Output the (X, Y) coordinate of the center of the cell containing the given text.  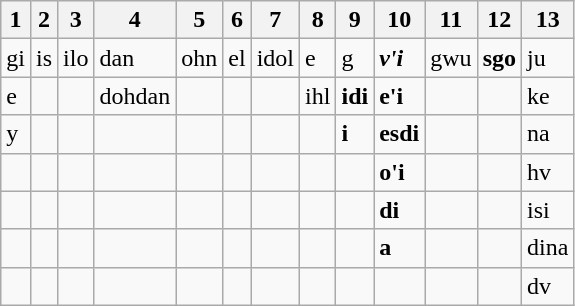
2 (44, 20)
v'i (400, 58)
ju (548, 58)
is (44, 58)
isi (548, 210)
9 (355, 20)
dan (135, 58)
dohdan (135, 96)
ilo (76, 58)
y (16, 134)
7 (275, 20)
6 (237, 20)
ihl (318, 96)
g (355, 58)
11 (451, 20)
esdi (400, 134)
4 (135, 20)
ke (548, 96)
idi (355, 96)
dina (548, 248)
gi (16, 58)
a (400, 248)
i (355, 134)
di (400, 210)
hv (548, 172)
el (237, 58)
8 (318, 20)
na (548, 134)
ohn (200, 58)
idol (275, 58)
o'i (400, 172)
e'i (400, 96)
dv (548, 286)
5 (200, 20)
3 (76, 20)
1 (16, 20)
12 (499, 20)
gwu (451, 58)
sgo (499, 58)
13 (548, 20)
10 (400, 20)
